Capture the cell that displays the provided text and extract its (X, Y) central coordinate. 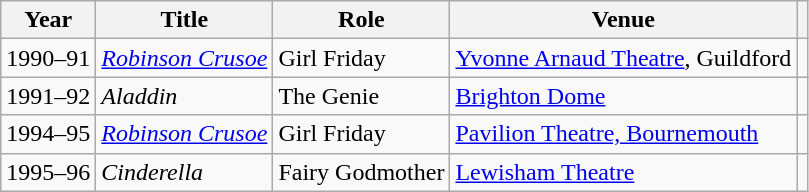
Lewisham Theatre (624, 172)
Yvonne Arnaud Theatre, Guildford (624, 58)
1991–92 (48, 96)
Brighton Dome (624, 96)
Cinderella (184, 172)
Title (184, 20)
Fairy Godmother (362, 172)
Year (48, 20)
Pavilion Theatre, Bournemouth (624, 134)
1995–96 (48, 172)
The Genie (362, 96)
Aladdin (184, 96)
Venue (624, 20)
1994–95 (48, 134)
Role (362, 20)
1990–91 (48, 58)
